Provide the (X, Y) coordinate of the cell's center where the given text is located.  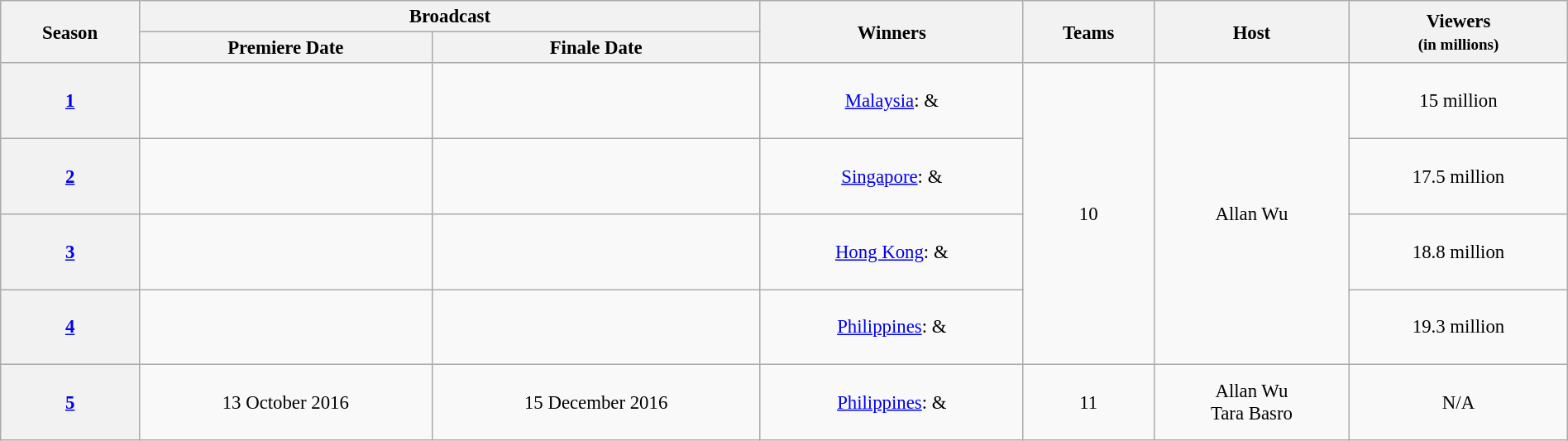
1 (70, 101)
15 December 2016 (595, 402)
19.3 million (1459, 328)
3 (70, 252)
18.8 million (1459, 252)
Singapore: & (892, 175)
15 million (1459, 101)
Premiere Date (286, 48)
N/A (1459, 402)
13 October 2016 (286, 402)
Host (1252, 31)
10 (1088, 213)
Broadcast (450, 17)
Allan Wu Tara Basro (1252, 402)
Winners (892, 31)
4 (70, 328)
Hong Kong: & (892, 252)
2 (70, 175)
Malaysia: & (892, 101)
11 (1088, 402)
Allan Wu (1252, 213)
Finale Date (595, 48)
Viewers(in millions) (1459, 31)
Teams (1088, 31)
17.5 million (1459, 175)
Season (70, 31)
5 (70, 402)
